Output the (x, y) coordinate of the center of the cell containing the given text.  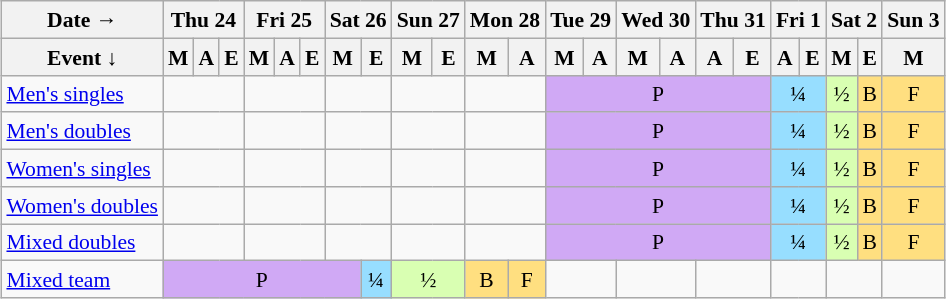
Women's doubles (82, 204)
Fri 1 (798, 20)
Fri 25 (284, 20)
Event ↓ (82, 56)
Thu 31 (733, 20)
Mixed team (82, 280)
Thu 24 (204, 20)
Mon 28 (505, 20)
Sun 3 (913, 20)
Sun 27 (428, 20)
Women's singles (82, 168)
Men's doubles (82, 130)
Men's singles (82, 94)
Wed 30 (656, 20)
Date → (82, 20)
Mixed doubles (82, 242)
Sat 2 (854, 20)
Sat 26 (358, 20)
Tue 29 (580, 20)
